Output the [X, Y] coordinate of the center of the cell containing the given text.  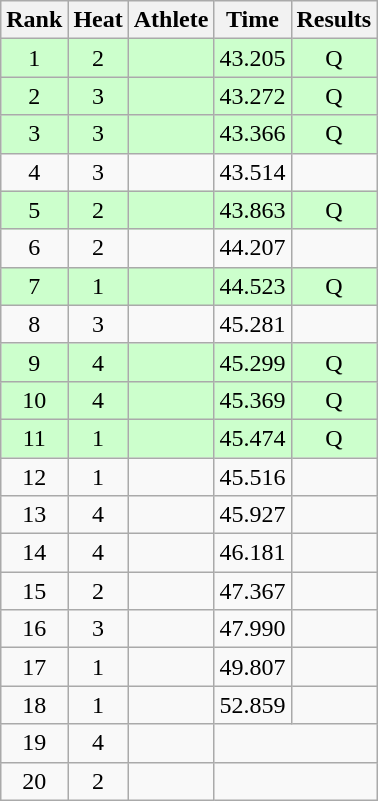
6 [34, 248]
43.205 [252, 58]
Rank [34, 20]
44.523 [252, 286]
10 [34, 400]
19 [34, 743]
52.859 [252, 705]
43.366 [252, 134]
11 [34, 438]
43.514 [252, 172]
45.474 [252, 438]
45.299 [252, 362]
47.367 [252, 591]
16 [34, 629]
9 [34, 362]
17 [34, 667]
43.863 [252, 210]
44.207 [252, 248]
45.927 [252, 515]
47.990 [252, 629]
18 [34, 705]
46.181 [252, 553]
8 [34, 324]
43.272 [252, 96]
Heat [98, 20]
7 [34, 286]
45.369 [252, 400]
20 [34, 781]
13 [34, 515]
5 [34, 210]
Results [334, 20]
Time [252, 20]
12 [34, 477]
45.281 [252, 324]
49.807 [252, 667]
15 [34, 591]
Athlete [171, 20]
14 [34, 553]
45.516 [252, 477]
